Extract the [x, y] coordinate from the center of the cell holding the provided text.  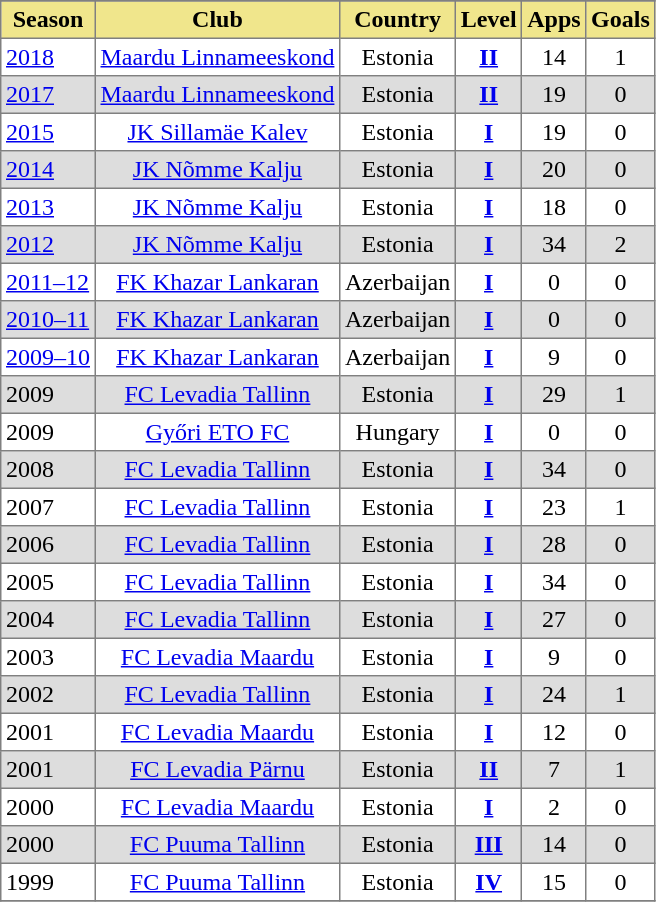
Hungary [398, 432]
18 [554, 207]
2011–12 [48, 282]
24 [554, 695]
2013 [48, 207]
Club [217, 20]
2010–11 [48, 320]
Season [48, 20]
23 [554, 507]
2006 [48, 545]
Level [488, 20]
28 [554, 545]
7 [554, 770]
2004 [48, 620]
JK Sillamäe Kalev [217, 132]
Apps [554, 20]
27 [554, 620]
2012 [48, 245]
2018 [48, 57]
12 [554, 732]
20 [554, 170]
FC Levadia Pärnu [217, 770]
Győri ETO FC [217, 432]
15 [554, 882]
2007 [48, 507]
2015 [48, 132]
IV [488, 882]
29 [554, 395]
2009–10 [48, 357]
2008 [48, 470]
2014 [48, 170]
2002 [48, 695]
2005 [48, 582]
III [488, 845]
2017 [48, 95]
Country [398, 20]
1999 [48, 882]
Goals [620, 20]
2003 [48, 657]
